Pinpoint the cell where the given text exists, returning its [X, Y] midpoint coordinate. 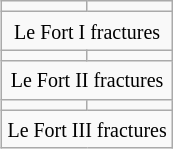
Le Fort I fractures [87, 31]
Le Fort III fractures [87, 129]
Le Fort II fractures [87, 80]
